Pinpoint the cell where the given text exists, returning its (X, Y) midpoint coordinate. 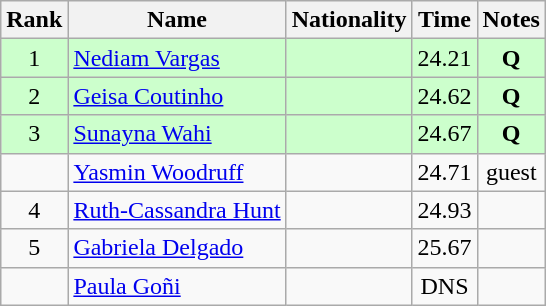
24.62 (444, 96)
Nediam Vargas (177, 58)
Sunayna Wahi (177, 134)
2 (34, 96)
Ruth-Cassandra Hunt (177, 210)
24.71 (444, 172)
3 (34, 134)
DNS (444, 286)
Gabriela Delgado (177, 248)
Nationality (349, 20)
25.67 (444, 248)
24.93 (444, 210)
Yasmin Woodruff (177, 172)
Geisa Coutinho (177, 96)
4 (34, 210)
guest (511, 172)
Notes (511, 20)
Paula Goñi (177, 286)
Time (444, 20)
1 (34, 58)
5 (34, 248)
24.67 (444, 134)
Name (177, 20)
Rank (34, 20)
24.21 (444, 58)
